Return [x, y] of the center of cell containing provided text 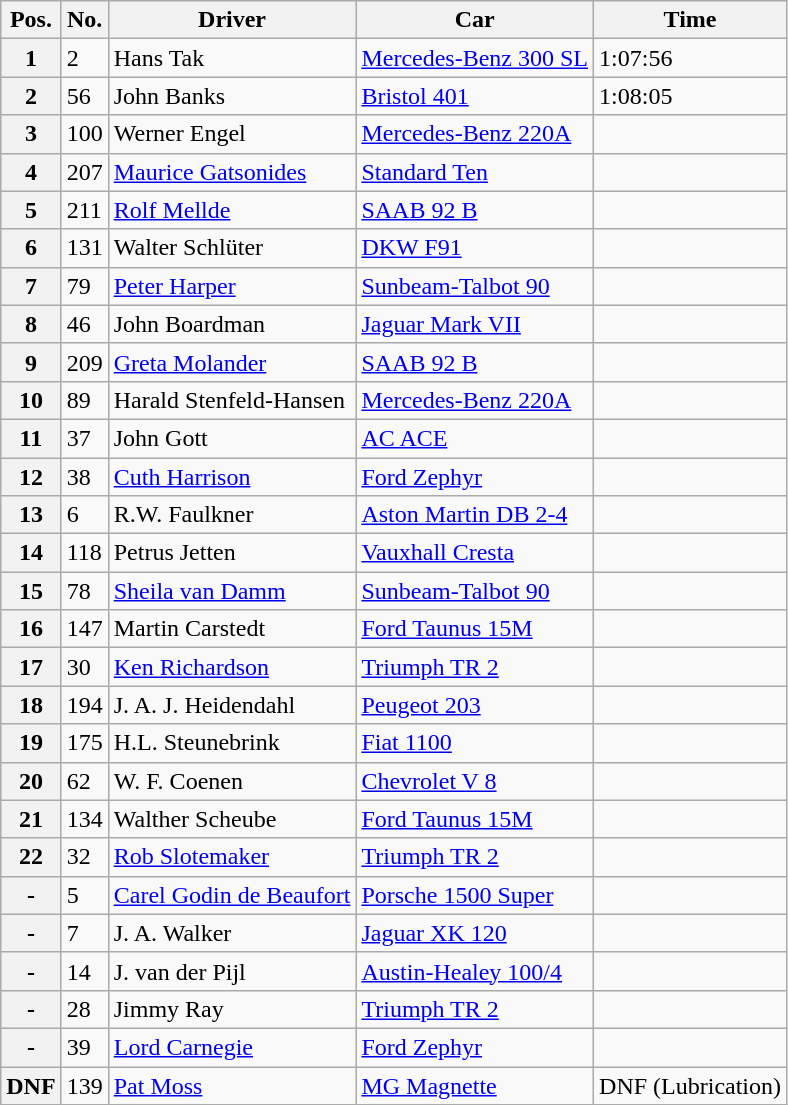
Rolf Mellde [232, 210]
22 [31, 857]
8 [31, 324]
118 [84, 553]
131 [84, 248]
1:08:05 [690, 96]
16 [31, 629]
9 [31, 362]
89 [84, 400]
MG Magnette [475, 1085]
R.W. Faulkner [232, 515]
AC ACE [475, 438]
H.L. Steunebrink [232, 743]
Walter Schlüter [232, 248]
1 [31, 58]
Ken Richardson [232, 667]
11 [31, 438]
DKW F91 [475, 248]
Maurice Gatsonides [232, 172]
Jaguar Mark VII [475, 324]
207 [84, 172]
J. A. Walker [232, 933]
38 [84, 477]
3 [31, 134]
Hans Tak [232, 58]
211 [84, 210]
J. van der Pijl [232, 971]
Fiat 1100 [475, 743]
J. A. J. Heidendahl [232, 705]
No. [84, 20]
Aston Martin DB 2-4 [475, 515]
139 [84, 1085]
28 [84, 1009]
Lord Carnegie [232, 1047]
Greta Molander [232, 362]
Cuth Harrison [232, 477]
147 [84, 629]
39 [84, 1047]
Pos. [31, 20]
Rob Slotemaker [232, 857]
Sheila van Damm [232, 591]
Petrus Jetten [232, 553]
Peter Harper [232, 286]
John Gott [232, 438]
DNF [31, 1085]
13 [31, 515]
Porsche 1500 Super [475, 895]
1:07:56 [690, 58]
Martin Carstedt [232, 629]
DNF (Lubrication) [690, 1085]
62 [84, 781]
Mercedes-Benz 300 SL [475, 58]
21 [31, 819]
Werner Engel [232, 134]
134 [84, 819]
Austin-Healey 100/4 [475, 971]
Chevrolet V 8 [475, 781]
10 [31, 400]
46 [84, 324]
Carel Godin de Beaufort [232, 895]
John Boardman [232, 324]
4 [31, 172]
17 [31, 667]
194 [84, 705]
W. F. Coenen [232, 781]
15 [31, 591]
209 [84, 362]
12 [31, 477]
Pat Moss [232, 1085]
Harald Stenfeld-Hansen [232, 400]
32 [84, 857]
Standard Ten [475, 172]
19 [31, 743]
Vauxhall Cresta [475, 553]
Walther Scheube [232, 819]
30 [84, 667]
Time [690, 20]
Car [475, 20]
78 [84, 591]
Bristol 401 [475, 96]
Jaguar XK 120 [475, 933]
37 [84, 438]
79 [84, 286]
Driver [232, 20]
Jimmy Ray [232, 1009]
20 [31, 781]
Peugeot 203 [475, 705]
18 [31, 705]
John Banks [232, 96]
100 [84, 134]
175 [84, 743]
56 [84, 96]
